Identify which cell holds the provided text, then report its [X, Y] central coordinate. 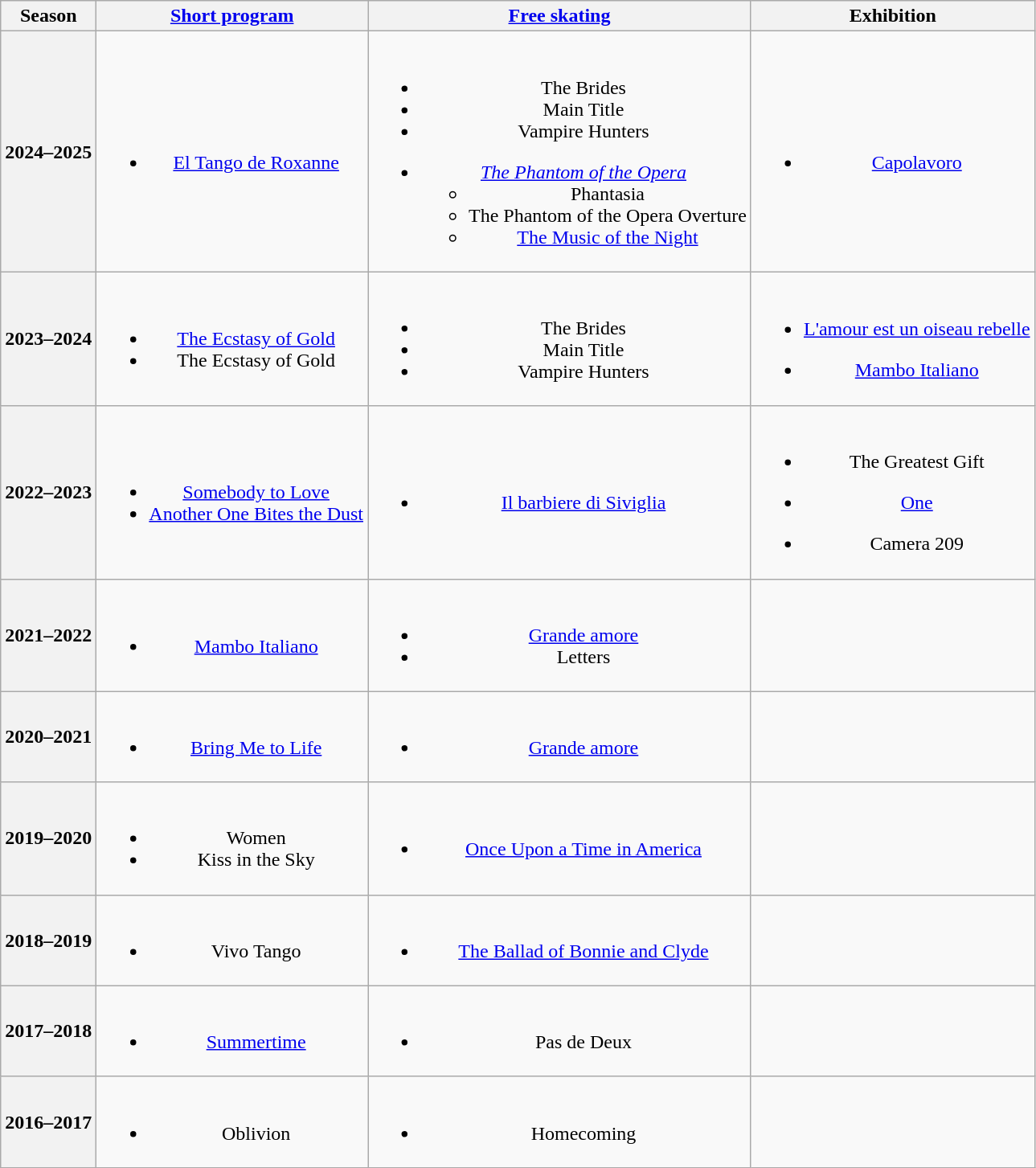
Women Kiss in the Sky [232, 838]
Once Upon a Time in America [559, 838]
Capolavoro [892, 151]
Grande amore Letters [559, 635]
Exhibition [892, 16]
Summertime [232, 1031]
The Ballad of Bonnie and Clyde [559, 941]
Homecoming [559, 1122]
Short program [232, 16]
L'amour est un oiseau rebelle Mambo Italiano [892, 339]
The Brides Main Title Vampire Hunters The Phantom of the OperaPhantasia The Phantom of the Opera Overture The Music of the Night [559, 151]
Grande amore [559, 736]
Free skating [559, 16]
2018–2019 [48, 941]
Bring Me to Life [232, 736]
The Greatest Gift One Camera 209 [892, 492]
2017–2018 [48, 1031]
Oblivion [232, 1122]
2021–2022 [48, 635]
2023–2024 [48, 339]
2020–2021 [48, 736]
2019–2020 [48, 838]
Season [48, 16]
Vivo Tango [232, 941]
Mambo Italiano [232, 635]
El Tango de Roxanne [232, 151]
The Brides Main Title Vampire Hunters [559, 339]
2022–2023 [48, 492]
The Ecstasy of Gold The Ecstasy of Gold [232, 339]
2024–2025 [48, 151]
Somebody to LoveAnother One Bites the Dust [232, 492]
2016–2017 [48, 1122]
Pas de Deux [559, 1031]
Il barbiere di Siviglia [559, 492]
